Search for the cell housing the specified text and yield its [X, Y] center coordinate. 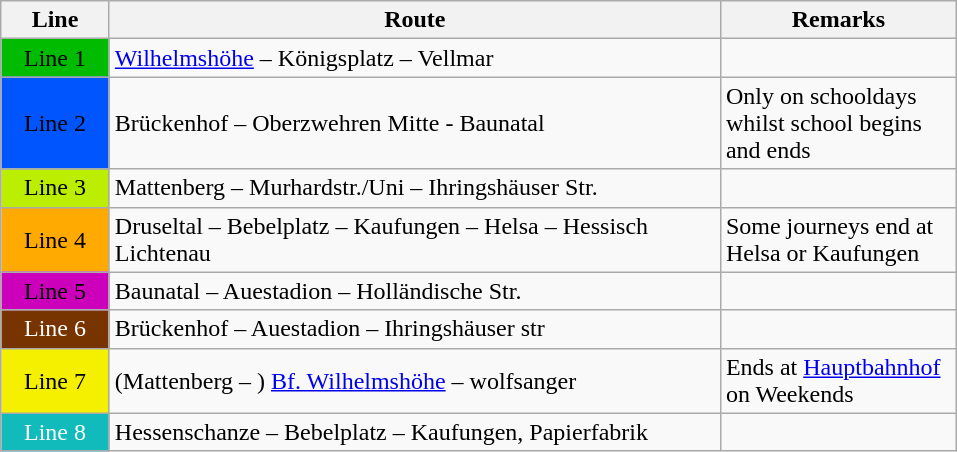
Mattenberg – Murhardstr./Uni – Ihringshäuser Str. [414, 188]
Line 5 [56, 291]
Line 1 [56, 58]
Some journeys end at Helsa or Kaufungen [838, 240]
Brückenhof – Auestadion – Ihringshäuser str [414, 329]
Line 6 [56, 329]
Route [414, 20]
Line 4 [56, 240]
Brückenhof – Oberzwehren Mitte - Baunatal [414, 123]
Remarks [838, 20]
Hessenschanze – Bebelplatz – Kaufungen, Papierfabrik [414, 432]
Line [56, 20]
Line 7 [56, 380]
Line 3 [56, 188]
Only on schooldays whilst school begins and ends [838, 123]
Ends at Hauptbahnhof on Weekends [838, 380]
(Mattenberg – ) Bf. Wilhelmshöhe – wolfsanger [414, 380]
Druseltal – Bebelplatz – Kaufungen – Helsa – Hessisch Lichtenau [414, 240]
Wilhelmshöhe – Königsplatz – Vellmar [414, 58]
Baunatal – Auestadion – Holländische Str. [414, 291]
Line 8 [56, 432]
Line 2 [56, 123]
